From the cell containing the given text, extract its center point as [x, y] coordinate. 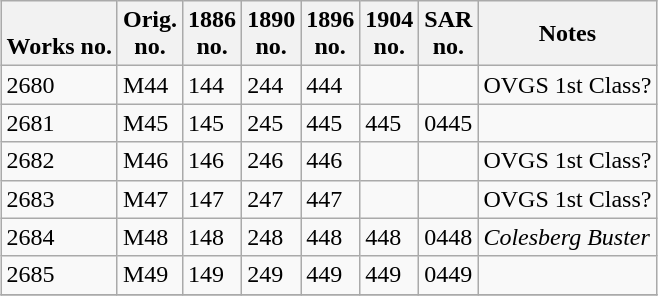
249 [272, 275]
Orig.no. [150, 34]
M44 [150, 85]
447 [330, 199]
M46 [150, 161]
145 [212, 123]
Notes [568, 34]
149 [212, 275]
246 [272, 161]
2681 [59, 123]
0449 [448, 275]
144 [212, 85]
244 [272, 85]
M47 [150, 199]
146 [212, 161]
M45 [150, 123]
SARno. [448, 34]
148 [212, 237]
2682 [59, 161]
2684 [59, 237]
Works no. [59, 34]
1886no. [212, 34]
147 [212, 199]
1890no. [272, 34]
0448 [448, 237]
245 [272, 123]
0445 [448, 123]
247 [272, 199]
M48 [150, 237]
446 [330, 161]
248 [272, 237]
1904no. [390, 34]
1896no. [330, 34]
2680 [59, 85]
2685 [59, 275]
M49 [150, 275]
Colesberg Buster [568, 237]
444 [330, 85]
2683 [59, 199]
